Return (X, Y) of the center of cell containing provided text 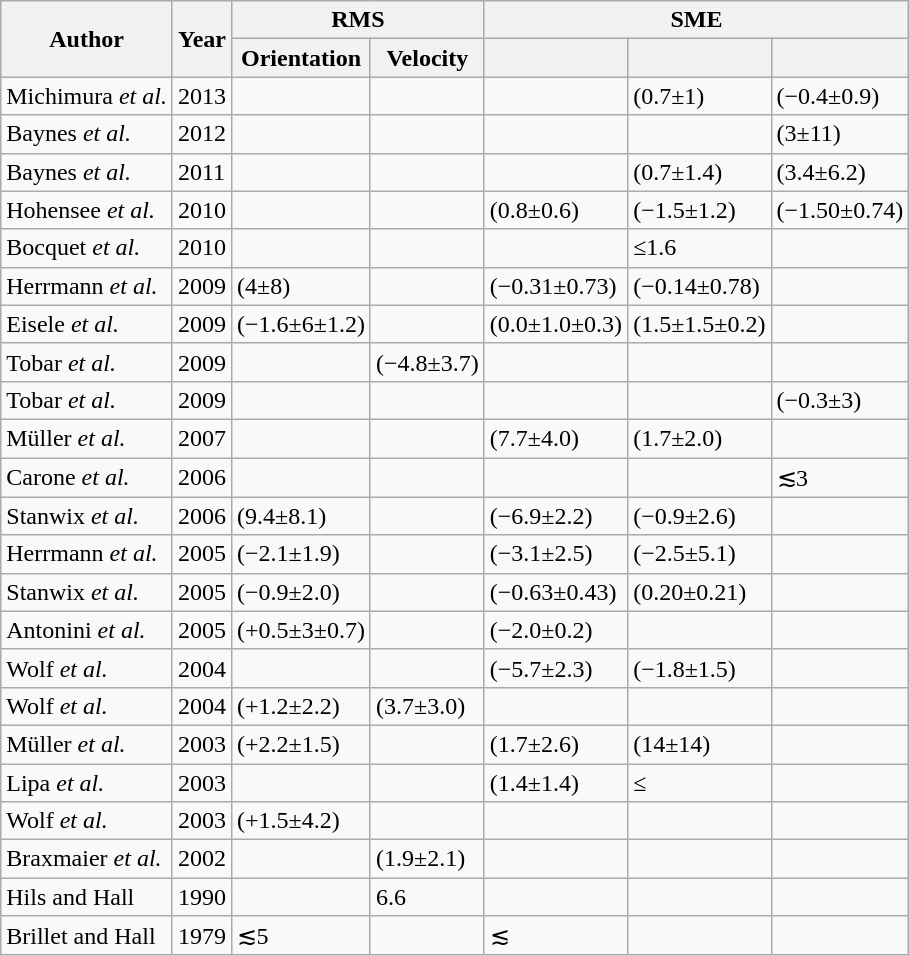
2013 (202, 96)
(3.4±6.2) (840, 172)
(1.7±2.6) (556, 744)
Carone et al. (87, 478)
≲ (556, 936)
Velocity (427, 58)
Hils and Hall (87, 897)
(−0.63±0.43) (556, 592)
(1.4±1.4) (556, 783)
Author (87, 39)
(−2.0±0.2) (556, 630)
(−3.1±2.5) (556, 554)
(−4.8±3.7) (427, 362)
(0.7±1.4) (700, 172)
(0.8±0.6) (556, 210)
1979 (202, 936)
(−0.3±3) (840, 400)
(0.20±0.21) (700, 592)
(−1.8±1.5) (700, 668)
(−6.9±2.2) (556, 516)
(9.4±8.1) (302, 516)
Antonini et al. (87, 630)
2007 (202, 438)
(3±11) (840, 134)
(−0.31±0.73) (556, 286)
(+2.2±1.5) (302, 744)
Orientation (302, 58)
2011 (202, 172)
(7.7±4.0) (556, 438)
(0.0±1.0±0.3) (556, 324)
(4±8) (302, 286)
Lipa et al. (87, 783)
(−0.9±2.6) (700, 516)
1990 (202, 897)
2012 (202, 134)
(−5.7±2.3) (556, 668)
Year (202, 39)
Braxmaier et al. (87, 859)
(−0.9±2.0) (302, 592)
(−0.14±0.78) (700, 286)
(1.5±1.5±0.2) (700, 324)
(−1.50±0.74) (840, 210)
(−1.6±6±1.2) (302, 324)
(−2.5±5.1) (700, 554)
(1.7±2.0) (700, 438)
Eisele et al. (87, 324)
≲3 (840, 478)
Michimura et al. (87, 96)
≤ (700, 783)
≲5 (302, 936)
(1.9±2.1) (427, 859)
Hohensee et al. (87, 210)
(14±14) (700, 744)
SME (696, 20)
(3.7±3.0) (427, 706)
(−1.5±1.2) (700, 210)
(−2.1±1.9) (302, 554)
2002 (202, 859)
(+0.5±3±0.7) (302, 630)
Brillet and Hall (87, 936)
(+1.2±2.2) (302, 706)
(0.7±1) (700, 96)
(+1.5±4.2) (302, 821)
(−0.4±0.9) (840, 96)
6.6 (427, 897)
≤1.6 (700, 248)
RMS (358, 20)
Bocquet et al. (87, 248)
